Return [x, y] of the center of cell containing provided text 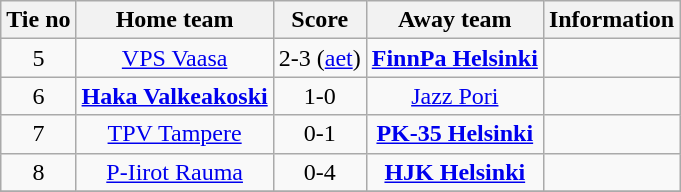
HJK Helsinki [454, 172]
8 [38, 172]
P-Iirot Rauma [174, 172]
FinnPa Helsinki [454, 58]
Jazz Pori [454, 96]
PK-35 Helsinki [454, 134]
1-0 [320, 96]
Score [320, 20]
0-1 [320, 134]
Tie no [38, 20]
2-3 (aet) [320, 58]
6 [38, 96]
Information [611, 20]
7 [38, 134]
TPV Tampere [174, 134]
Haka Valkeakoski [174, 96]
Home team [174, 20]
VPS Vaasa [174, 58]
Away team [454, 20]
0-4 [320, 172]
5 [38, 58]
